Find where the given text appears and provide that cell's center as [x, y] coordinate. 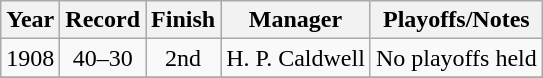
2nd [184, 58]
Year [30, 20]
Finish [184, 20]
1908 [30, 58]
No playoffs held [456, 58]
Manager [296, 20]
H. P. Caldwell [296, 58]
Record [103, 20]
Playoffs/Notes [456, 20]
40–30 [103, 58]
